Locate the cell with the specified text and output its [x, y] center coordinate. 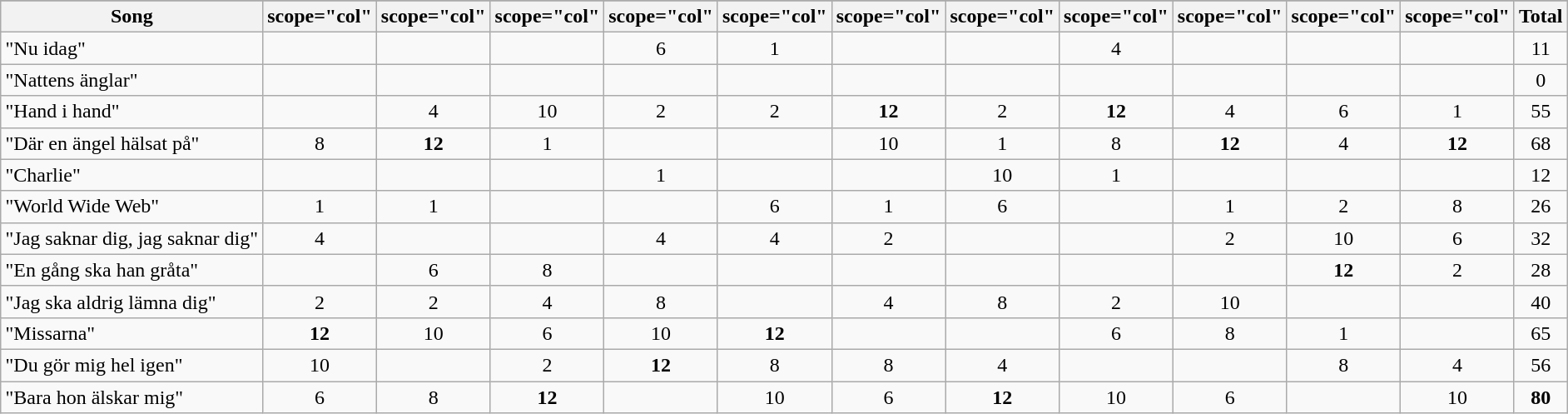
68 [1541, 143]
"World Wide Web" [131, 207]
"Där en ängel hälsat på" [131, 143]
28 [1541, 270]
32 [1541, 238]
11 [1541, 48]
"En gång ska han gråta" [131, 270]
65 [1541, 333]
"Bara hon älskar mig" [131, 397]
"Du gör mig hel igen" [131, 365]
"Nattens änglar" [131, 80]
"Missarna" [131, 333]
"Hand i hand" [131, 112]
"Jag saknar dig, jag saknar dig" [131, 238]
0 [1541, 80]
55 [1541, 112]
56 [1541, 365]
80 [1541, 397]
Total [1541, 17]
26 [1541, 207]
"Nu idag" [131, 48]
Song [131, 17]
"Jag ska aldrig lämna dig" [131, 302]
"Charlie" [131, 175]
40 [1541, 302]
